Output the [x, y] coordinate of the center of the cell containing the given text.  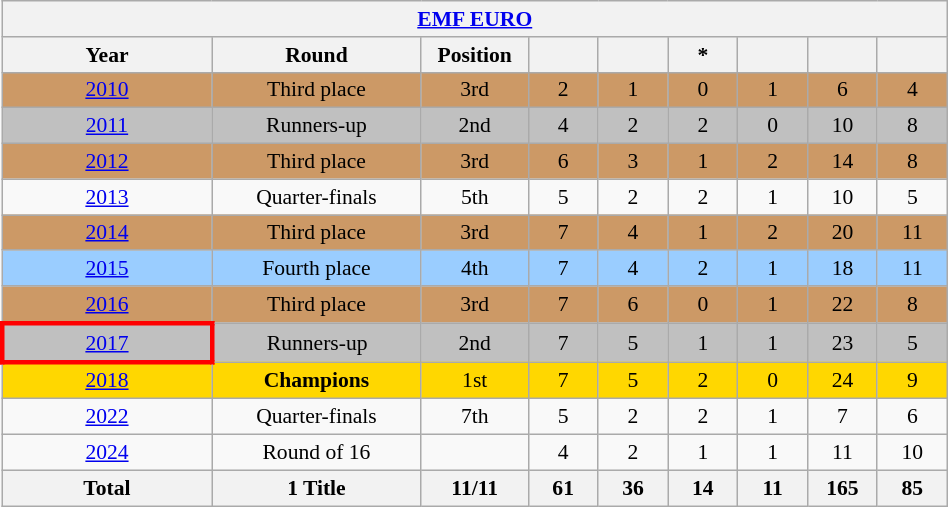
2011 [106, 126]
Total [106, 488]
3 [633, 162]
4th [474, 269]
24 [843, 380]
1st [474, 380]
11/11 [474, 488]
2010 [106, 90]
2017 [106, 342]
2015 [106, 269]
2022 [106, 417]
EMF EURO [474, 19]
5th [474, 197]
1 Title [316, 488]
2024 [106, 453]
2018 [106, 380]
20 [843, 233]
7th [474, 417]
61 [563, 488]
Champions [316, 380]
Round of 16 [316, 453]
85 [912, 488]
Year [106, 55]
23 [843, 342]
9 [912, 380]
Round [316, 55]
2016 [106, 304]
22 [843, 304]
165 [843, 488]
* [703, 55]
Position [474, 55]
18 [843, 269]
36 [633, 488]
2014 [106, 233]
Fourth place [316, 269]
2013 [106, 197]
2012 [106, 162]
